Identify which cell holds the provided text, then report its (X, Y) central coordinate. 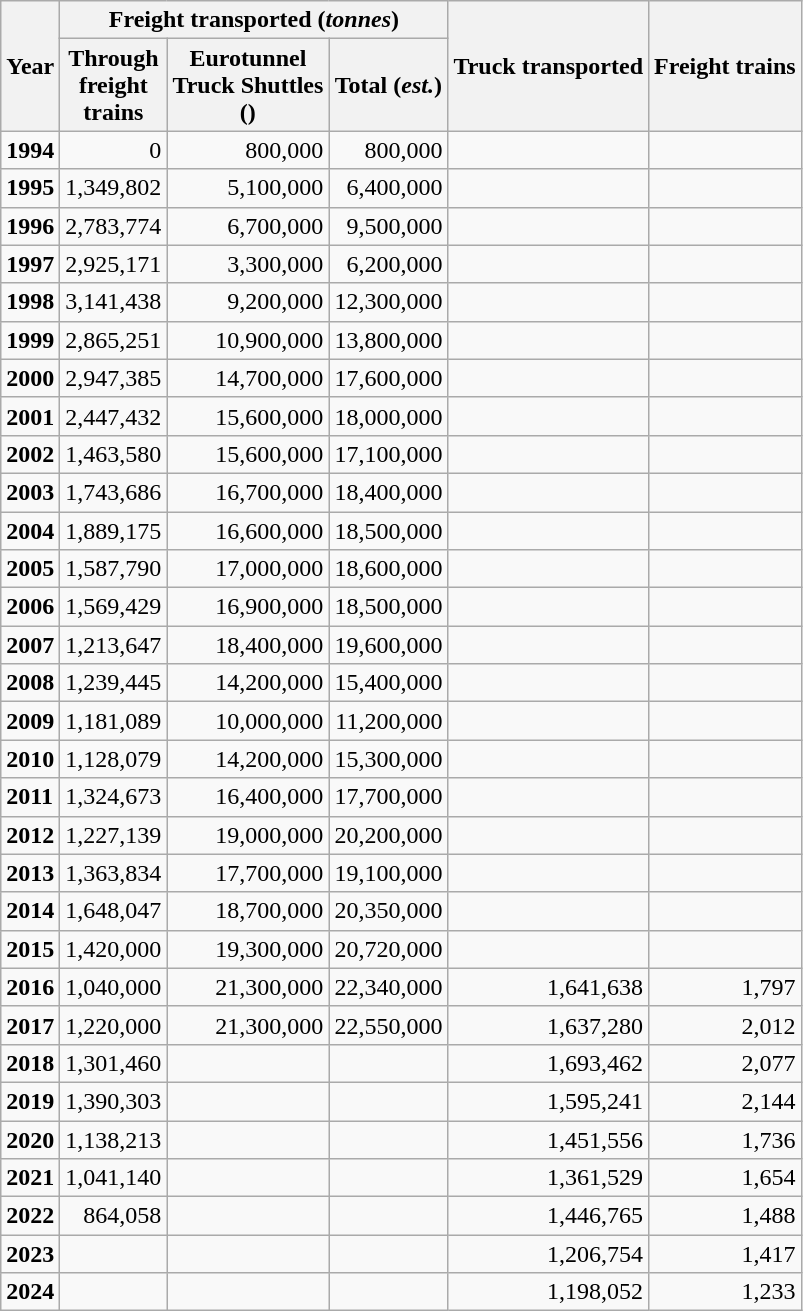
1,198,052 (548, 1292)
1995 (30, 188)
10,900,000 (248, 340)
2006 (30, 607)
2002 (30, 454)
1,637,280 (548, 1025)
1,128,079 (114, 759)
17,000,000 (248, 569)
22,340,000 (388, 987)
20,720,000 (388, 949)
2022 (30, 1216)
1,569,429 (114, 607)
1,227,139 (114, 835)
1,463,580 (114, 454)
2021 (30, 1178)
5,100,000 (248, 188)
1,324,673 (114, 797)
Freight transported (tonnes) (254, 20)
2019 (30, 1101)
1,041,140 (114, 1178)
2011 (30, 797)
2010 (30, 759)
1,349,802 (114, 188)
1997 (30, 264)
1996 (30, 226)
18,700,000 (248, 911)
16,600,000 (248, 531)
9,500,000 (388, 226)
1,040,000 (114, 987)
1,417 (726, 1254)
Freight trains (726, 66)
3,300,000 (248, 264)
1999 (30, 340)
2005 (30, 569)
1,587,790 (114, 569)
2016 (30, 987)
14,700,000 (248, 378)
2017 (30, 1025)
2004 (30, 531)
16,900,000 (248, 607)
1,138,213 (114, 1139)
6,700,000 (248, 226)
1994 (30, 150)
864,058 (114, 1216)
2000 (30, 378)
2014 (30, 911)
1,451,556 (548, 1139)
15,300,000 (388, 759)
10,000,000 (248, 721)
2020 (30, 1139)
1,654 (726, 1178)
1,641,638 (548, 987)
2009 (30, 721)
2,012 (726, 1025)
Truck transported (548, 66)
1,736 (726, 1139)
2015 (30, 949)
6,400,000 (388, 188)
18,000,000 (388, 416)
18,600,000 (388, 569)
16,700,000 (248, 492)
2012 (30, 835)
11,200,000 (388, 721)
2,783,774 (114, 226)
2013 (30, 873)
9,200,000 (248, 302)
1,743,686 (114, 492)
1,361,529 (548, 1178)
1,889,175 (114, 531)
1,206,754 (548, 1254)
Throughfreighttrains (114, 85)
1,220,000 (114, 1025)
19,600,000 (388, 645)
15,400,000 (388, 683)
19,000,000 (248, 835)
19,300,000 (248, 949)
EurotunnelTruck Shuttles () (248, 85)
2,077 (726, 1063)
2001 (30, 416)
20,200,000 (388, 835)
3,141,438 (114, 302)
1,648,047 (114, 911)
20,350,000 (388, 911)
16,400,000 (248, 797)
2007 (30, 645)
2,447,432 (114, 416)
2,144 (726, 1101)
1,363,834 (114, 873)
1,420,000 (114, 949)
22,550,000 (388, 1025)
2024 (30, 1292)
19,100,000 (388, 873)
2008 (30, 683)
1,239,445 (114, 683)
1998 (30, 302)
Total (est.) (388, 85)
2,925,171 (114, 264)
1,595,241 (548, 1101)
1,693,462 (548, 1063)
2003 (30, 492)
6,200,000 (388, 264)
1,446,765 (548, 1216)
Year (30, 66)
1,488 (726, 1216)
12,300,000 (388, 302)
1,213,647 (114, 645)
1,390,303 (114, 1101)
0 (114, 150)
2,947,385 (114, 378)
2,865,251 (114, 340)
13,800,000 (388, 340)
2023 (30, 1254)
17,600,000 (388, 378)
17,100,000 (388, 454)
1,233 (726, 1292)
1,301,460 (114, 1063)
2018 (30, 1063)
1,181,089 (114, 721)
1,797 (726, 987)
